For the text-containing cell, return its midpoint in [X, Y] coordinate format. 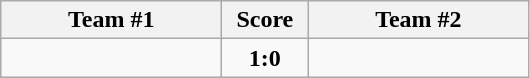
Team #1 [112, 20]
Score [265, 20]
1:0 [265, 58]
Team #2 [418, 20]
